Extract the [x, y] coordinate from the center of the cell holding the provided text.  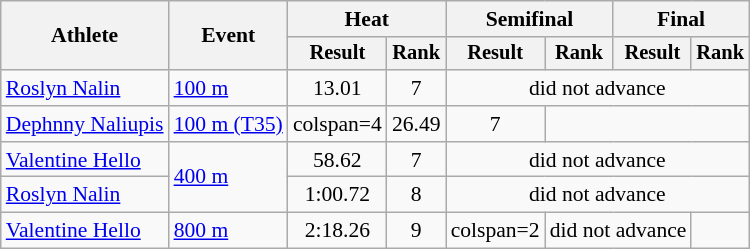
58.62 [338, 160]
colspan=2 [496, 231]
Final [681, 19]
Dephnny Naliupis [85, 124]
Athlete [85, 36]
100 m [228, 88]
colspan=4 [338, 124]
Semifinal [530, 19]
Heat [367, 19]
400 m [228, 178]
100 m (T35) [228, 124]
Event [228, 36]
13.01 [338, 88]
9 [416, 231]
26.49 [416, 124]
800 m [228, 231]
8 [416, 195]
1:00.72 [338, 195]
2:18.26 [338, 231]
